Find where the given text appears and provide that cell's center as (X, Y) coordinate. 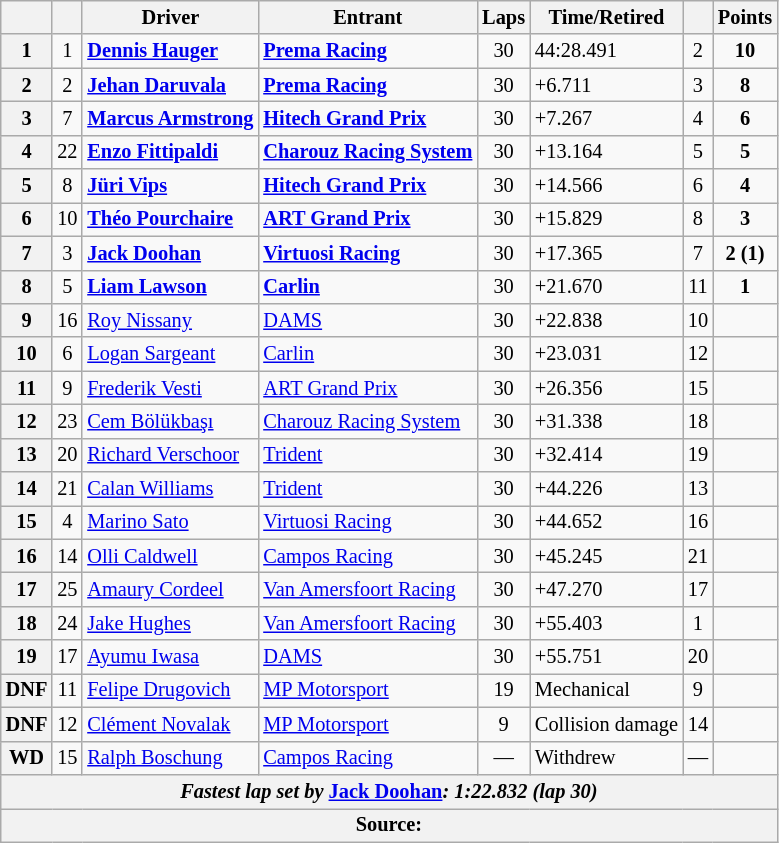
Olli Caldwell (170, 556)
Théo Pourchaire (170, 219)
Clément Novalak (170, 724)
+32.414 (606, 455)
Mechanical (606, 690)
+31.338 (606, 421)
24 (67, 623)
Withdrew (606, 758)
+55.751 (606, 657)
Richard Verschoor (170, 455)
Source: (389, 825)
Roy Nissany (170, 320)
Jüri Vips (170, 186)
+13.164 (606, 152)
Ralph Boschung (170, 758)
Calan Williams (170, 489)
Marino Sato (170, 522)
+45.245 (606, 556)
Points (745, 17)
2 (1) (745, 253)
+47.270 (606, 589)
+21.670 (606, 287)
Laps (504, 17)
Liam Lawson (170, 287)
Jehan Daruvala (170, 85)
Time/Retired (606, 17)
Amaury Cordeel (170, 589)
Frederik Vesti (170, 388)
Collision damage (606, 724)
Dennis Hauger (170, 51)
+14.566 (606, 186)
Logan Sargeant (170, 354)
23 (67, 421)
Entrant (368, 17)
Fastest lap set by Jack Doohan: 1:22.832 (lap 30) (389, 791)
Jack Doohan (170, 253)
+23.031 (606, 354)
+7.267 (606, 118)
+55.403 (606, 623)
Marcus Armstrong (170, 118)
25 (67, 589)
+6.711 (606, 85)
Driver (170, 17)
+44.652 (606, 522)
Felipe Drugovich (170, 690)
+44.226 (606, 489)
+17.365 (606, 253)
+22.838 (606, 320)
44:28.491 (606, 51)
Enzo Fittipaldi (170, 152)
22 (67, 152)
+15.829 (606, 219)
Jake Hughes (170, 623)
Cem Bölükbaşı (170, 421)
Ayumu Iwasa (170, 657)
+26.356 (606, 388)
WD (27, 758)
